Scan for the cell matching the given text and deliver its (x, y) coordinate at center. 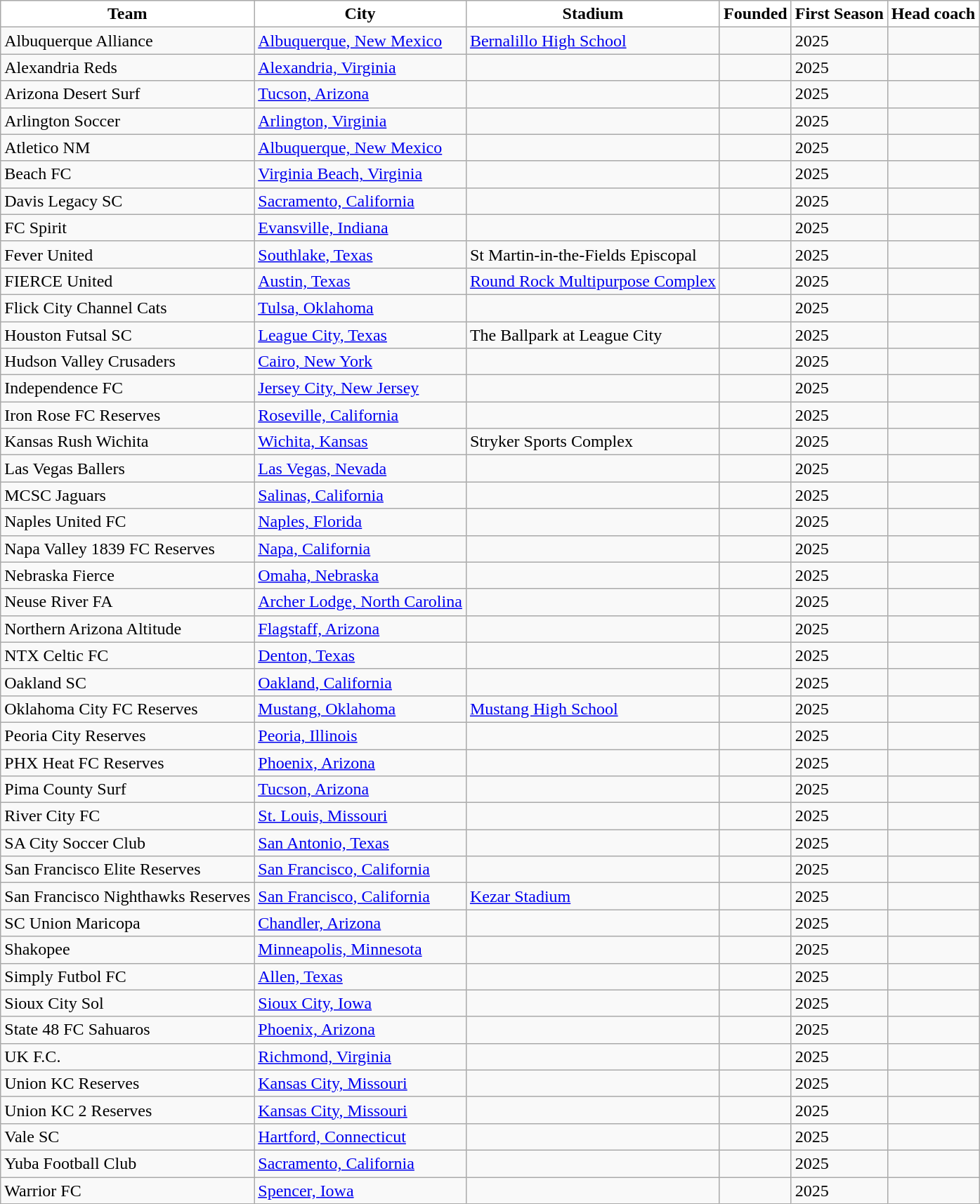
State 48 FC Sahuaros (128, 1030)
Simply Futbol FC (128, 976)
Team (128, 14)
NTX Celtic FC (128, 655)
Mustang, Oklahoma (360, 709)
St Martin-in-the-Fields Episcopal (593, 254)
Alexandria Reds (128, 67)
Southlake, Texas (360, 254)
FC Spirit (128, 228)
SC Union Maricopa (128, 923)
PHX Heat FC Reserves (128, 762)
Warrior FC (128, 1191)
Archer Lodge, North Carolina (360, 602)
Sioux City Sol (128, 1003)
Jersey City, New Jersey (360, 388)
Pima County Surf (128, 790)
Allen, Texas (360, 976)
Minneapolis, Minnesota (360, 950)
Stadium (593, 14)
Peoria City Reserves (128, 735)
Cairo, New York (360, 362)
Oklahoma City FC Reserves (128, 709)
Stryker Sports Complex (593, 442)
Atletico NM (128, 148)
Shakopee (128, 950)
Northern Arizona Altitude (128, 629)
Union KC Reserves (128, 1083)
MCSC Jaguars (128, 495)
Austin, Texas (360, 281)
City (360, 14)
Richmond, Virginia (360, 1056)
Albuquerque Alliance (128, 41)
The Ballpark at League City (593, 335)
Head coach (933, 14)
Independence FC (128, 388)
Roseville, California (360, 415)
Iron Rose FC Reserves (128, 415)
Founded (755, 14)
Hartford, Connecticut (360, 1137)
Kezar Stadium (593, 896)
Evansville, Indiana (360, 228)
Flagstaff, Arizona (360, 629)
Kansas Rush Wichita (128, 442)
Las Vegas, Nevada (360, 469)
Union KC 2 Reserves (128, 1110)
FIERCE United (128, 281)
Vale SC (128, 1137)
SA City Soccer Club (128, 843)
Davis Legacy SC (128, 201)
San Antonio, Texas (360, 843)
Omaha, Nebraska (360, 575)
Denton, Texas (360, 655)
Virginia Beach, Virginia (360, 174)
Fever United (128, 254)
Yuba Football Club (128, 1163)
San Francisco Nighthawks Reserves (128, 896)
Sioux City, Iowa (360, 1003)
Round Rock Multipurpose Complex (593, 281)
Bernalillo High School (593, 41)
Houston Futsal SC (128, 335)
Flick City Channel Cats (128, 308)
Napa Valley 1839 FC Reserves (128, 549)
St. Louis, Missouri (360, 816)
Las Vegas Ballers (128, 469)
Nebraska Fierce (128, 575)
Arizona Desert Surf (128, 94)
Naples, Florida (360, 522)
Peoria, Illinois (360, 735)
Oakland, California (360, 682)
Chandler, Arizona (360, 923)
Spencer, Iowa (360, 1191)
Oakland SC (128, 682)
Salinas, California (360, 495)
Arlington, Virginia (360, 121)
League City, Texas (360, 335)
Hudson Valley Crusaders (128, 362)
Arlington Soccer (128, 121)
Alexandria, Virginia (360, 67)
Neuse River FA (128, 602)
Wichita, Kansas (360, 442)
Tulsa, Oklahoma (360, 308)
UK F.C. (128, 1056)
River City FC (128, 816)
Mustang High School (593, 709)
Napa, California (360, 549)
San Francisco Elite Reserves (128, 870)
First Season (839, 14)
Beach FC (128, 174)
Naples United FC (128, 522)
